Locate the cell with the specified text and output its (x, y) center coordinate. 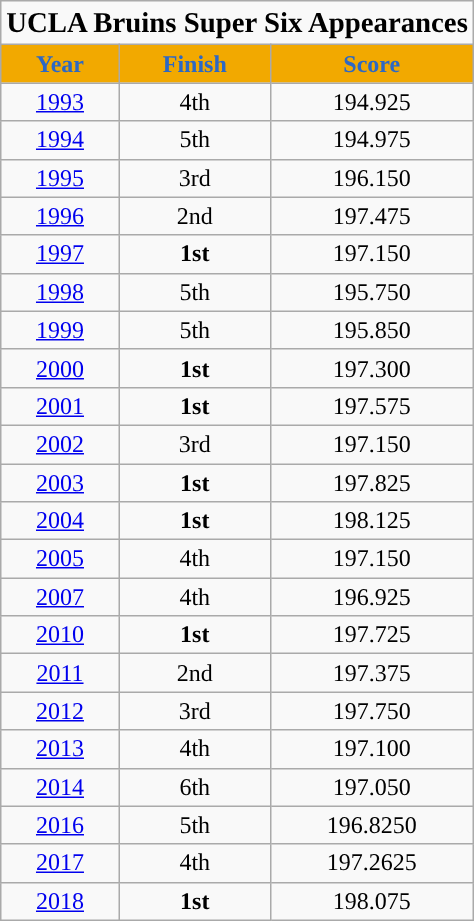
197.100 (372, 749)
197.375 (372, 673)
UCLA Bruins Super Six Appearances (238, 23)
197.825 (372, 483)
6th (194, 787)
2013 (60, 749)
197.475 (372, 216)
197.725 (372, 635)
Score (372, 64)
2017 (60, 863)
194.925 (372, 102)
Finish (194, 64)
2003 (60, 483)
2000 (60, 368)
2012 (60, 711)
1996 (60, 216)
195.750 (372, 292)
196.150 (372, 178)
Year (60, 64)
197.750 (372, 711)
2010 (60, 635)
197.300 (372, 368)
1993 (60, 102)
194.975 (372, 140)
2001 (60, 406)
198.075 (372, 901)
1998 (60, 292)
2002 (60, 444)
197.2625 (372, 863)
197.050 (372, 787)
1997 (60, 254)
2004 (60, 521)
2007 (60, 597)
2014 (60, 787)
2005 (60, 559)
195.850 (372, 330)
1999 (60, 330)
196.8250 (372, 825)
197.575 (372, 406)
198.125 (372, 521)
2016 (60, 825)
1994 (60, 140)
2018 (60, 901)
196.925 (372, 597)
2011 (60, 673)
1995 (60, 178)
